Provide the (x, y) coordinate of the cell's center where the given text is located.  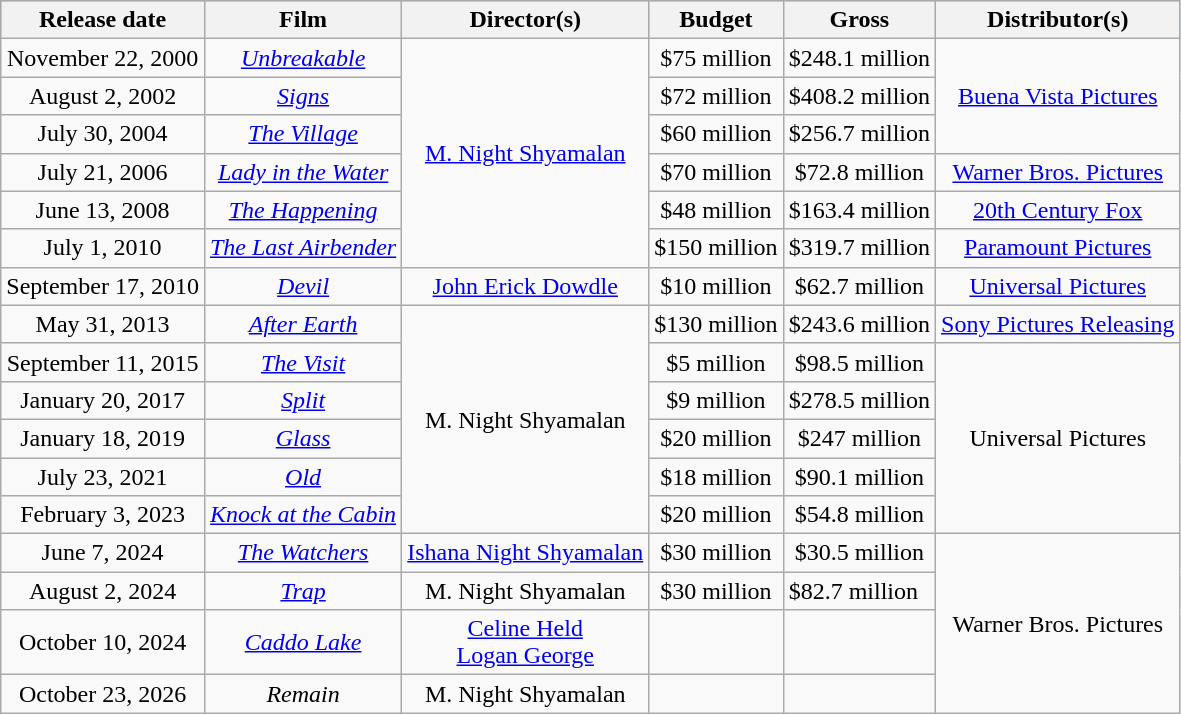
After Earth (302, 324)
September 11, 2015 (103, 362)
$243.6 million (859, 324)
Gross (859, 20)
$408.2 million (859, 96)
Ishana Night Shyamalan (526, 553)
The Happening (302, 210)
$75 million (716, 58)
$18 million (716, 477)
$319.7 million (859, 248)
June 13, 2008 (103, 210)
$9 million (716, 400)
Celine HeldLogan George (526, 642)
$54.8 million (859, 515)
Knock at the Cabin (302, 515)
$48 million (716, 210)
September 17, 2010 (103, 286)
May 31, 2013 (103, 324)
Film (302, 20)
$98.5 million (859, 362)
$247 million (859, 438)
Old (302, 477)
Signs (302, 96)
Lady in the Water (302, 172)
January 20, 2017 (103, 400)
The Visit (302, 362)
Glass (302, 438)
$62.7 million (859, 286)
$90.1 million (859, 477)
November 22, 2000 (103, 58)
$60 million (716, 134)
The Last Airbender (302, 248)
July 1, 2010 (103, 248)
$5 million (716, 362)
$256.7 million (859, 134)
$10 million (716, 286)
July 23, 2021 (103, 477)
Caddo Lake (302, 642)
$82.7 million (859, 591)
Director(s) (526, 20)
$278.5 million (859, 400)
January 18, 2019 (103, 438)
$163.4 million (859, 210)
$30.5 million (859, 553)
$248.1 million (859, 58)
Distributor(s) (1058, 20)
October 23, 2026 (103, 694)
Unbreakable (302, 58)
$150 million (716, 248)
July 30, 2004 (103, 134)
Sony Pictures Releasing (1058, 324)
Budget (716, 20)
$130 million (716, 324)
$70 million (716, 172)
June 7, 2024 (103, 553)
John Erick Dowdle (526, 286)
20th Century Fox (1058, 210)
October 10, 2024 (103, 642)
Split (302, 400)
July 21, 2006 (103, 172)
$72.8 million (859, 172)
Buena Vista Pictures (1058, 96)
Paramount Pictures (1058, 248)
The Village (302, 134)
The Watchers (302, 553)
Devil (302, 286)
Trap (302, 591)
August 2, 2024 (103, 591)
$72 million (716, 96)
August 2, 2002 (103, 96)
Release date (103, 20)
February 3, 2023 (103, 515)
Remain (302, 694)
